Locate the cell with the specified text and output its [x, y] center coordinate. 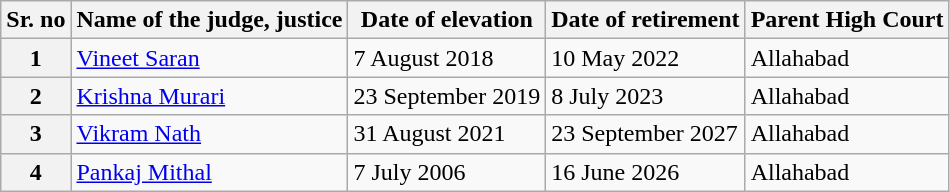
23 September 2019 [447, 96]
Vineet Saran [210, 58]
3 [36, 134]
31 August 2021 [447, 134]
Date of retirement [646, 20]
8 July 2023 [646, 96]
1 [36, 58]
7 July 2006 [447, 172]
Date of elevation [447, 20]
Name of the judge, justice [210, 20]
Krishna Murari [210, 96]
Vikram Nath [210, 134]
10 May 2022 [646, 58]
Sr. no [36, 20]
4 [36, 172]
7 August 2018 [447, 58]
2 [36, 96]
23 September 2027 [646, 134]
Pankaj Mithal [210, 172]
Parent High Court [847, 20]
16 June 2026 [646, 172]
